Pinpoint the cell where the given text exists, returning its [X, Y] midpoint coordinate. 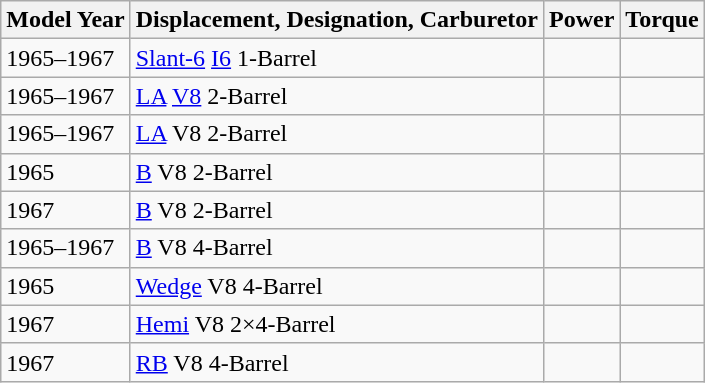
Model Year [66, 20]
B V8 4-Barrel [336, 248]
Displacement, Designation, Carburetor [336, 20]
Hemi V8 2×4-Barrel [336, 324]
Wedge V8 4-Barrel [336, 286]
Power [581, 20]
Slant-6 I6 1-Barrel [336, 58]
Torque [662, 20]
RB V8 4-Barrel [336, 362]
